Find where the given text appears and provide that cell's center as (x, y) coordinate. 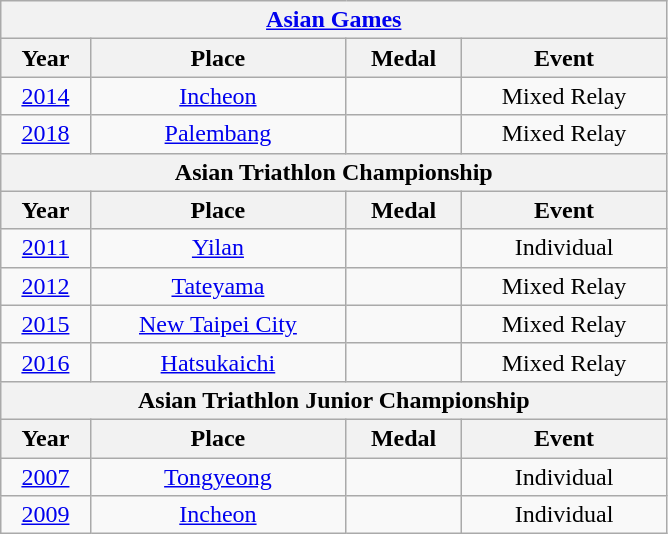
2014 (46, 96)
2009 (46, 515)
2018 (46, 134)
2016 (46, 362)
Palembang (218, 134)
2015 (46, 324)
New Taipei City (218, 324)
Asian Triathlon Junior Championship (334, 400)
Tateyama (218, 286)
Asian Triathlon Championship (334, 172)
2011 (46, 248)
Tongyeong (218, 477)
Hatsukaichi (218, 362)
2007 (46, 477)
2012 (46, 286)
Yilan (218, 248)
Asian Games (334, 20)
